Output the (X, Y) coordinate of the center of the cell containing the given text.  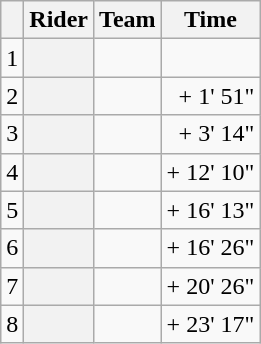
6 (12, 248)
+ 20' 26" (210, 286)
7 (12, 286)
8 (12, 324)
Team (128, 20)
+ 3' 14" (210, 134)
5 (12, 210)
4 (12, 172)
1 (12, 58)
2 (12, 96)
Time (210, 20)
+ 12' 10" (210, 172)
3 (12, 134)
+ 1' 51" (210, 96)
+ 16' 26" (210, 248)
+ 23' 17" (210, 324)
Rider (59, 20)
+ 16' 13" (210, 210)
